Return [x, y] of the center of cell containing provided text 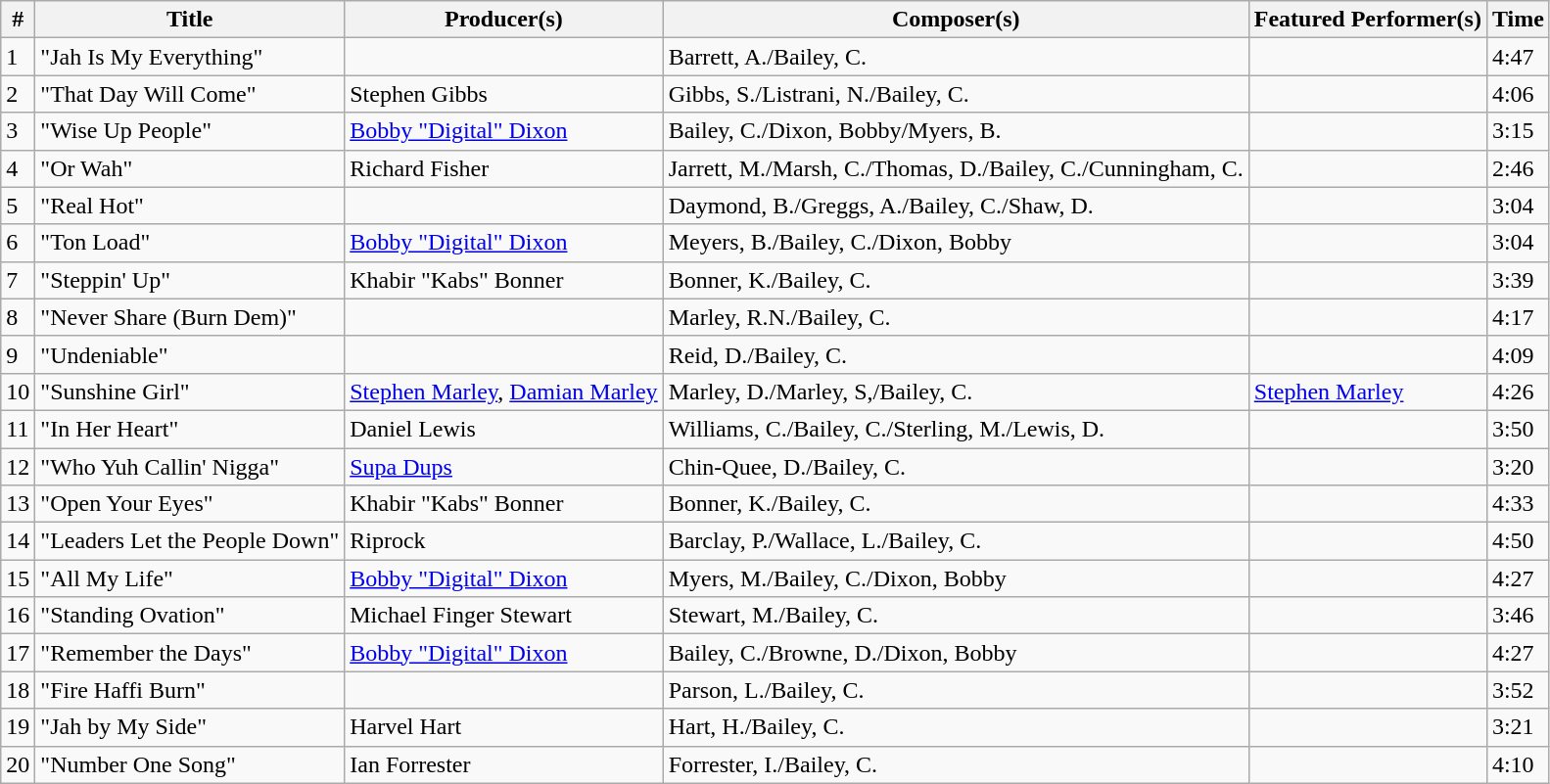
11 [18, 429]
"Never Share (Burn Dem)" [190, 317]
3:15 [1518, 131]
3:50 [1518, 429]
Bailey, C./Browne, D./Dixon, Bobby [956, 653]
Barrett, A./Bailey, C. [956, 57]
"Steppin' Up" [190, 280]
"All My Life" [190, 578]
Michael Finger Stewart [503, 616]
Title [190, 20]
Producer(s) [503, 20]
Meyers, B./Bailey, C./Dixon, Bobby [956, 243]
Harvel Hart [503, 727]
Gibbs, S./Listrani, N./Bailey, C. [956, 94]
Supa Dups [503, 467]
1 [18, 57]
4:47 [1518, 57]
Barclay, P./Wallace, L./Bailey, C. [956, 541]
3:20 [1518, 467]
"In Her Heart" [190, 429]
3 [18, 131]
Marley, R.N./Bailey, C. [956, 317]
7 [18, 280]
Stephen Marley [1367, 392]
"Number One Song" [190, 764]
Williams, C./Bailey, C./Sterling, M./Lewis, D. [956, 429]
4:50 [1518, 541]
9 [18, 354]
16 [18, 616]
20 [18, 764]
Time [1518, 20]
10 [18, 392]
15 [18, 578]
Forrester, I./Bailey, C. [956, 764]
Ian Forrester [503, 764]
13 [18, 504]
3:46 [1518, 616]
"Leaders Let the People Down" [190, 541]
3:21 [1518, 727]
Composer(s) [956, 20]
Reid, D./Bailey, C. [956, 354]
"Jah by My Side" [190, 727]
Jarrett, M./Marsh, C./Thomas, D./Bailey, C./Cunningham, C. [956, 168]
Riprock [503, 541]
4:33 [1518, 504]
Parson, L./Bailey, C. [956, 690]
Hart, H./Bailey, C. [956, 727]
4:09 [1518, 354]
"Wise Up People" [190, 131]
"Sunshine Girl" [190, 392]
3:39 [1518, 280]
"Ton Load" [190, 243]
Stephen Marley, Damian Marley [503, 392]
4:26 [1518, 392]
"Open Your Eyes" [190, 504]
Myers, M./Bailey, C./Dixon, Bobby [956, 578]
Stephen Gibbs [503, 94]
Stewart, M./Bailey, C. [956, 616]
"Standing Ovation" [190, 616]
"Who Yuh Callin' Nigga" [190, 467]
5 [18, 206]
17 [18, 653]
Richard Fisher [503, 168]
"Or Wah" [190, 168]
4:10 [1518, 764]
4:17 [1518, 317]
"Real Hot" [190, 206]
Daymond, B./Greggs, A./Bailey, C./Shaw, D. [956, 206]
"Remember the Days" [190, 653]
Daniel Lewis [503, 429]
Bailey, C./Dixon, Bobby/Myers, B. [956, 131]
6 [18, 243]
2 [18, 94]
4:06 [1518, 94]
14 [18, 541]
Chin-Quee, D./Bailey, C. [956, 467]
Featured Performer(s) [1367, 20]
19 [18, 727]
2:46 [1518, 168]
8 [18, 317]
"Fire Haffi Burn" [190, 690]
# [18, 20]
3:52 [1518, 690]
Marley, D./Marley, S,/Bailey, C. [956, 392]
"Jah Is My Everything" [190, 57]
12 [18, 467]
"Undeniable" [190, 354]
4 [18, 168]
"That Day Will Come" [190, 94]
18 [18, 690]
